Pinpoint the cell where the given text exists, returning its (x, y) midpoint coordinate. 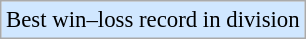
Best win–loss record in division (153, 20)
